Scan for the cell matching the given text and deliver its (X, Y) coordinate at center. 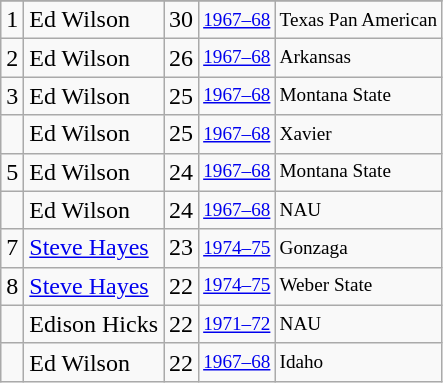
26 (182, 58)
Gonzaga (358, 248)
Idaho (358, 362)
3 (12, 96)
Weber State (358, 286)
Texas Pan American (358, 20)
2 (12, 58)
Xavier (358, 134)
8 (12, 286)
5 (12, 172)
Arkansas (358, 58)
30 (182, 20)
1971–72 (237, 324)
Edison Hicks (94, 324)
7 (12, 248)
23 (182, 248)
1 (12, 20)
